Locate the cell with the specified text and output its [x, y] center coordinate. 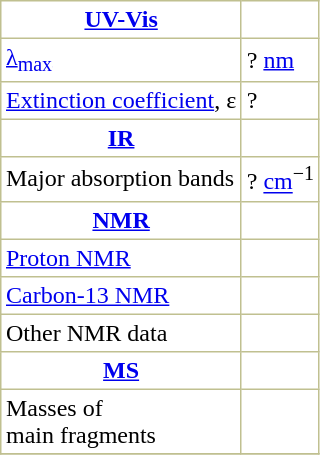
λmax [122, 60]
Proton NMR [122, 258]
IR [122, 139]
MS [122, 370]
? cm−1 [280, 179]
Other NMR data [122, 333]
? nm [280, 60]
Extinction coefficient, ε [122, 101]
Masses of main fragments [122, 421]
Major absorption bands [122, 179]
? [280, 101]
Carbon-13 NMR [122, 295]
NMR [122, 220]
UV-Vis [122, 20]
